For the text-containing cell, return its midpoint in [X, Y] coordinate format. 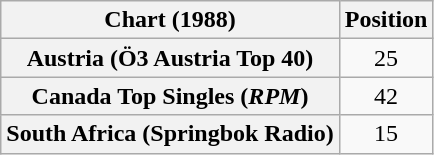
Position [386, 20]
42 [386, 96]
South Africa (Springbok Radio) [170, 134]
25 [386, 58]
Canada Top Singles (RPM) [170, 96]
15 [386, 134]
Austria (Ö3 Austria Top 40) [170, 58]
Chart (1988) [170, 20]
